Output the (x, y) coordinate of the center of the cell containing the given text.  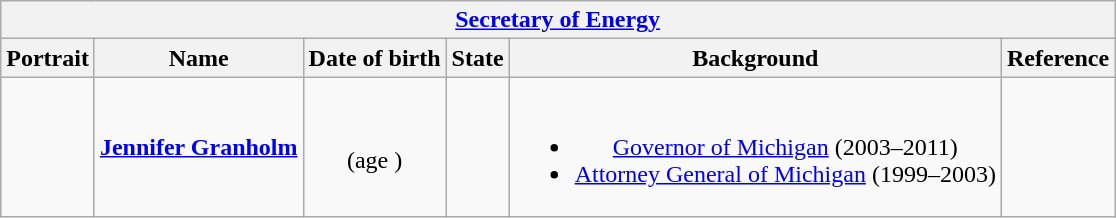
Name (198, 58)
Jennifer Granholm (198, 147)
State (478, 58)
Secretary of Energy (558, 20)
Date of birth (374, 58)
Reference (1058, 58)
(age ) (374, 147)
Background (755, 58)
Governor of Michigan (2003–2011)Attorney General of Michigan (1999–2003) (755, 147)
Portrait (48, 58)
